Search for the cell housing the specified text and yield its [X, Y] center coordinate. 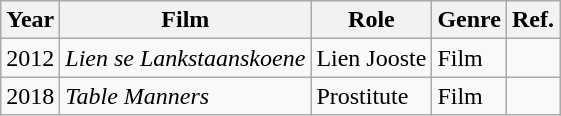
Ref. [534, 20]
Prostitute [372, 96]
Lien se Lankstaanskoene [186, 58]
Table Manners [186, 96]
2012 [30, 58]
2018 [30, 96]
Year [30, 20]
Role [372, 20]
Lien Jooste [372, 58]
Genre [470, 20]
